For the text-containing cell, return its midpoint in [X, Y] coordinate format. 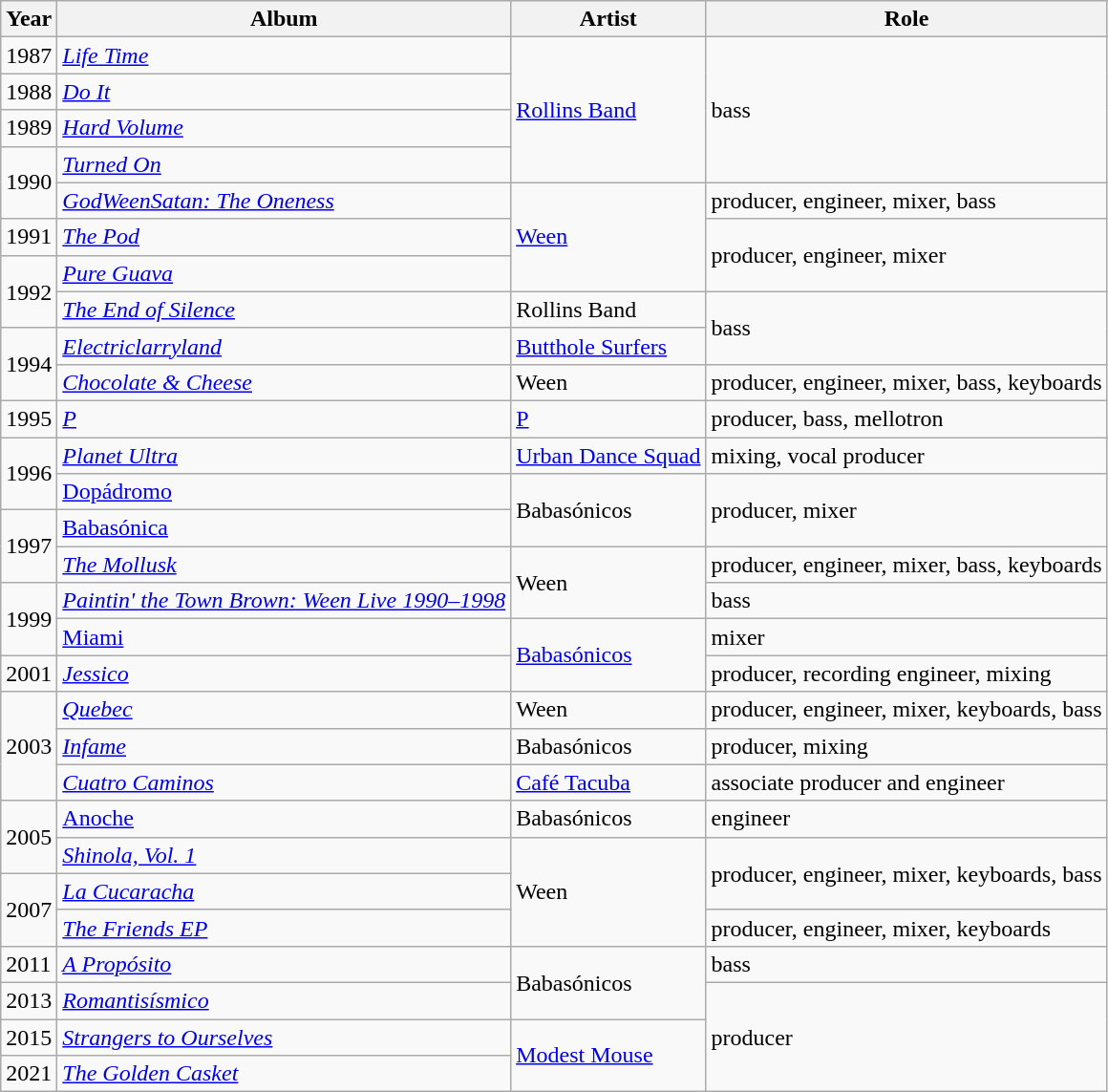
Strangers to Ourselves [285, 1037]
1995 [29, 418]
1996 [29, 474]
Shinola, Vol. 1 [285, 855]
2011 [29, 964]
The End of Silence [285, 310]
2005 [29, 837]
The Pod [285, 237]
Babasónica [285, 528]
The Golden Casket [285, 1074]
2001 [29, 674]
mixer [906, 637]
Planet Ultra [285, 456]
producer [906, 1037]
Urban Dance Squad [608, 456]
Miami [285, 637]
Pure Guava [285, 273]
Jessico [285, 674]
Album [285, 19]
The Mollusk [285, 565]
1992 [29, 291]
Dopádromo [285, 492]
Do It [285, 92]
2021 [29, 1074]
producer, engineer, mixer [906, 255]
2007 [29, 910]
GodWeenSatan: The Oneness [285, 201]
2015 [29, 1037]
1989 [29, 128]
1990 [29, 182]
Year [29, 19]
producer, bass, mellotron [906, 418]
Chocolate & Cheese [285, 382]
Role [906, 19]
mixing, vocal producer [906, 456]
Turned On [285, 164]
producer, mixer [906, 510]
associate producer and engineer [906, 782]
Café Tacuba [608, 782]
1987 [29, 55]
Electriclarryland [285, 346]
Romantisísmico [285, 1000]
engineer [906, 819]
Quebec [285, 710]
producer, engineer, mixer, bass [906, 201]
producer, engineer, mixer, keyboards [906, 928]
producer, mixing [906, 746]
The Friends EP [285, 928]
Infame [285, 746]
A Propósito [285, 964]
Life Time [285, 55]
Anoche [285, 819]
Paintin' the Town Brown: Ween Live 1990–1998 [285, 601]
1991 [29, 237]
2013 [29, 1000]
1997 [29, 546]
1988 [29, 92]
producer, recording engineer, mixing [906, 674]
Cuatro Caminos [285, 782]
Artist [608, 19]
1994 [29, 364]
Modest Mouse [608, 1055]
1999 [29, 619]
La Cucaracha [285, 891]
2003 [29, 746]
Hard Volume [285, 128]
Butthole Surfers [608, 346]
